Pinpoint the cell where the given text exists, returning its [X, Y] midpoint coordinate. 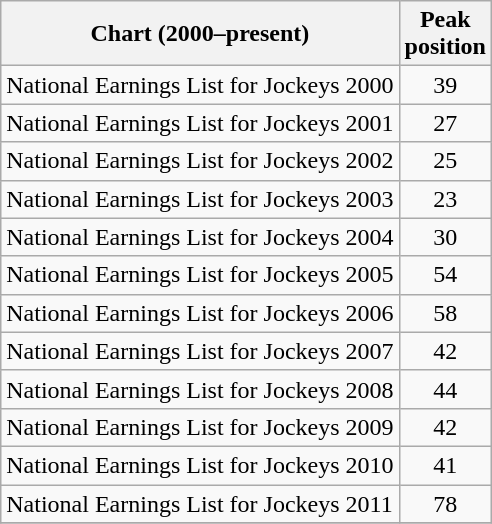
30 [445, 237]
National Earnings List for Jockeys 2003 [200, 199]
National Earnings List for Jockeys 2010 [200, 465]
78 [445, 503]
54 [445, 275]
58 [445, 313]
Peakposition [445, 34]
National Earnings List for Jockeys 2002 [200, 161]
41 [445, 465]
National Earnings List for Jockeys 2000 [200, 85]
44 [445, 389]
39 [445, 85]
23 [445, 199]
National Earnings List for Jockeys 2001 [200, 123]
25 [445, 161]
National Earnings List for Jockeys 2009 [200, 427]
Chart (2000–present) [200, 34]
National Earnings List for Jockeys 2006 [200, 313]
27 [445, 123]
National Earnings List for Jockeys 2004 [200, 237]
National Earnings List for Jockeys 2005 [200, 275]
National Earnings List for Jockeys 2007 [200, 351]
National Earnings List for Jockeys 2008 [200, 389]
National Earnings List for Jockeys 2011 [200, 503]
